Find where the given text appears and provide that cell's center as [x, y] coordinate. 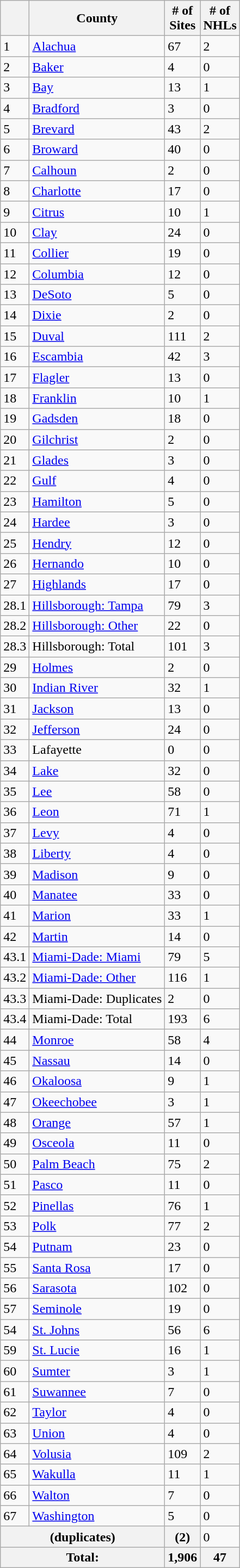
53 [15, 1226]
St. Johns [97, 1330]
(duplicates) [83, 1536]
28.3 [15, 647]
Highlands [97, 584]
28.2 [15, 626]
Jefferson [97, 729]
45 [15, 1061]
Hardee [97, 522]
Sumter [97, 1371]
Union [97, 1433]
Monroe [97, 1040]
Levy [97, 833]
Sarasota [97, 1288]
Dixie [97, 315]
59 [15, 1350]
43.1 [15, 957]
Hendry [97, 543]
34 [15, 771]
62 [15, 1412]
37 [15, 833]
Collier [97, 253]
Pasco [97, 1185]
Miami-Dade: Other [97, 978]
49 [15, 1143]
Holmes [97, 667]
52 [15, 1205]
Miami-Dade: Total [97, 1019]
Duval [97, 336]
35 [15, 791]
116 [183, 978]
44 [15, 1040]
71 [183, 812]
Santa Rosa [97, 1268]
# ofSites [183, 18]
51 [15, 1185]
Alachua [97, 46]
101 [183, 647]
Leon [97, 812]
Hillsborough: Tampa [97, 605]
Volusia [97, 1454]
Hernando [97, 563]
Liberty [97, 853]
75 [183, 1164]
Bay [97, 88]
39 [15, 874]
Flagler [97, 377]
43.3 [15, 999]
Walton [97, 1495]
36 [15, 812]
Pinellas [97, 1205]
30 [15, 688]
27 [15, 584]
48 [15, 1123]
Lafayette [97, 750]
Miami-Dade: Duplicates [97, 999]
Madison [97, 874]
Glades [97, 460]
76 [183, 1205]
Calhoun [97, 170]
63 [15, 1433]
Martin [97, 936]
County [97, 18]
66 [15, 1495]
50 [15, 1164]
Washington [97, 1516]
(2) [183, 1536]
Indian River [97, 688]
15 [15, 336]
St. Lucie [97, 1350]
20 [15, 439]
Okaloosa [97, 1081]
Gilchrist [97, 439]
Escambia [97, 357]
77 [183, 1226]
Brevard [97, 129]
Lee [97, 791]
Clay [97, 232]
61 [15, 1392]
Gadsden [97, 419]
Citrus [97, 212]
Polk [97, 1226]
Jackson [97, 709]
Wakulla [97, 1474]
43 [183, 129]
Palm Beach [97, 1164]
Manatee [97, 895]
Okeechobee [97, 1102]
Hamilton [97, 501]
193 [183, 1019]
Lake [97, 771]
26 [15, 563]
Suwannee [97, 1392]
Total: [83, 1557]
Broward [97, 150]
109 [183, 1454]
28.1 [15, 605]
DeSoto [97, 295]
Hillsborough: Other [97, 626]
Miami-Dade: Miami [97, 957]
1,906 [183, 1557]
29 [15, 667]
55 [15, 1268]
102 [183, 1288]
43.4 [15, 1019]
38 [15, 853]
31 [15, 709]
Bradford [97, 108]
43.2 [15, 978]
Hillsborough: Total [97, 647]
Nassau [97, 1061]
Osceola [97, 1143]
Marion [97, 915]
Orange [97, 1123]
Putnam [97, 1247]
46 [15, 1081]
Seminole [97, 1309]
111 [183, 336]
Baker [97, 67]
Charlotte [97, 191]
41 [15, 915]
60 [15, 1371]
Franklin [97, 398]
64 [15, 1454]
21 [15, 460]
# ofNHLs [220, 18]
Taylor [97, 1412]
8 [15, 191]
65 [15, 1474]
25 [15, 543]
Columbia [97, 274]
Gulf [97, 481]
